Detect which cell encompasses the target text, then output its [x, y] center coordinate. 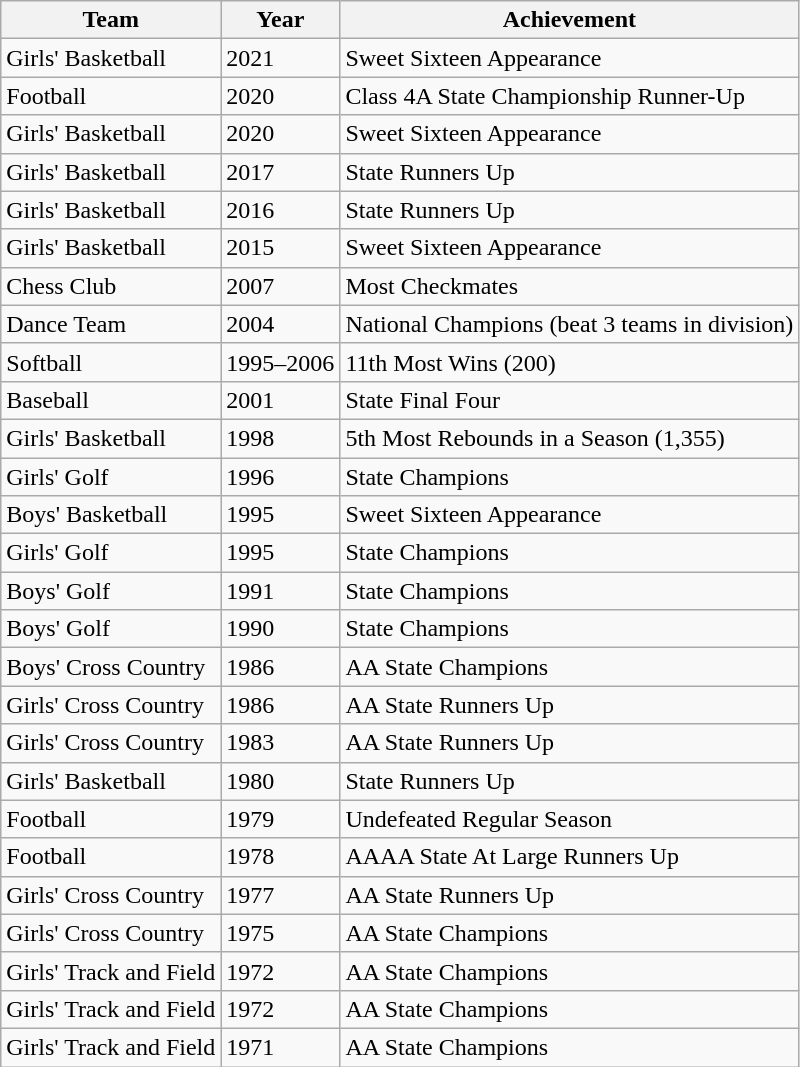
Most Checkmates [570, 286]
Team [111, 20]
National Champions (beat 3 teams in division) [570, 324]
AAAA State At Large Runners Up [570, 857]
2017 [280, 172]
Class 4A State Championship Runner-Up [570, 96]
Boys' Basketball [111, 515]
1980 [280, 781]
Chess Club [111, 286]
1996 [280, 477]
2004 [280, 324]
1977 [280, 895]
1991 [280, 591]
5th Most Rebounds in a Season (1,355) [570, 438]
1995–2006 [280, 362]
Achievement [570, 20]
1979 [280, 819]
Dance Team [111, 324]
1978 [280, 857]
1983 [280, 743]
1971 [280, 1047]
2007 [280, 286]
1990 [280, 629]
1998 [280, 438]
Undefeated Regular Season [570, 819]
1975 [280, 933]
State Final Four [570, 400]
2016 [280, 210]
11th Most Wins (200) [570, 362]
2021 [280, 58]
2015 [280, 248]
Softball [111, 362]
Baseball [111, 400]
Year [280, 20]
Boys' Cross Country [111, 667]
2001 [280, 400]
